Scan for the cell matching the given text and deliver its [x, y] coordinate at center. 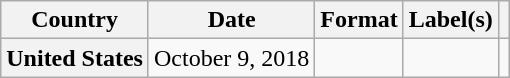
Label(s) [450, 20]
United States [75, 58]
Format [359, 20]
October 9, 2018 [231, 58]
Country [75, 20]
Date [231, 20]
